Pinpoint the cell where the given text exists, returning its [X, Y] midpoint coordinate. 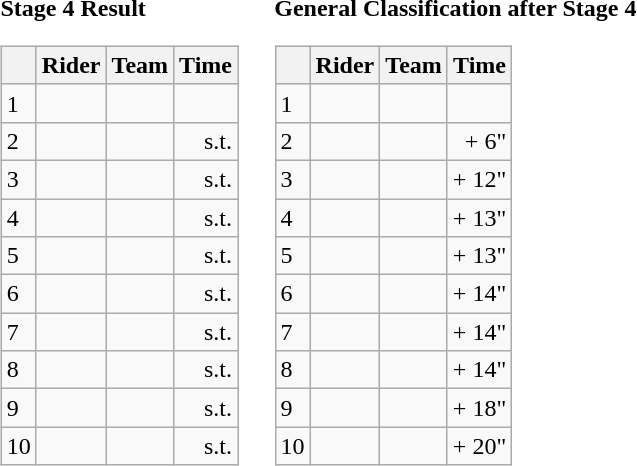
+ 18" [479, 408]
+ 6" [479, 141]
+ 12" [479, 179]
+ 20" [479, 446]
